Scan for the cell matching the given text and deliver its (x, y) coordinate at center. 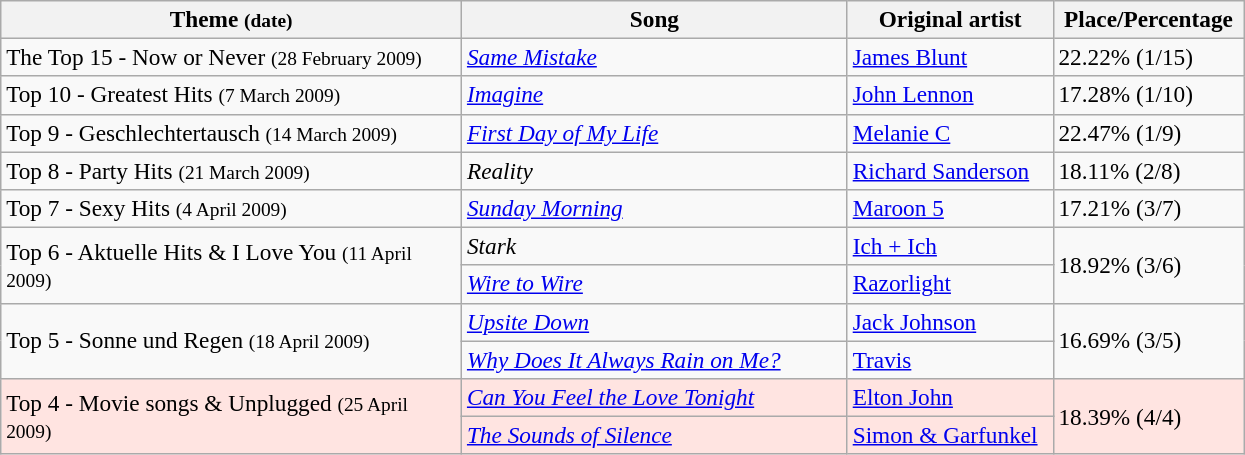
16.69% (3/5) (1148, 341)
Top 6 - Aktuelle Hits & I Love You (11 April 2009) (232, 265)
Theme (date) (232, 19)
First Day of My Life (655, 133)
Place/Percentage (1148, 19)
22.22% (1/15) (1148, 57)
17.28% (1/10) (1148, 95)
Razorlight (950, 284)
Why Does It Always Rain on Me? (655, 359)
Simon & Garfunkel (950, 435)
Ich + Ich (950, 246)
Can You Feel the Love Tonight (655, 397)
The Sounds of Silence (655, 435)
Top 8 - Party Hits (21 March 2009) (232, 170)
Maroon 5 (950, 208)
Upsite Down (655, 322)
Elton John (950, 397)
22.47% (1/9) (1148, 133)
Top 4 - Movie songs & Unplugged (25 April 2009) (232, 416)
James Blunt (950, 57)
Sunday Morning (655, 208)
John Lennon (950, 95)
18.39% (4/4) (1148, 416)
Melanie C (950, 133)
Imagine (655, 95)
Stark (655, 246)
The Top 15 - Now or Never (28 February 2009) (232, 57)
Same Mistake (655, 57)
Top 9 - Geschlechtertausch (14 March 2009) (232, 133)
17.21% (3/7) (1148, 208)
18.92% (3/6) (1148, 265)
Wire to Wire (655, 284)
Song (655, 19)
Original artist (950, 19)
Jack Johnson (950, 322)
Top 5 - Sonne und Regen (18 April 2009) (232, 341)
Travis (950, 359)
18.11% (2/8) (1148, 170)
Top 10 - Greatest Hits (7 March 2009) (232, 95)
Richard Sanderson (950, 170)
Top 7 - Sexy Hits (4 April 2009) (232, 208)
Reality (655, 170)
